Identify which cell holds the provided text, then report its (X, Y) central coordinate. 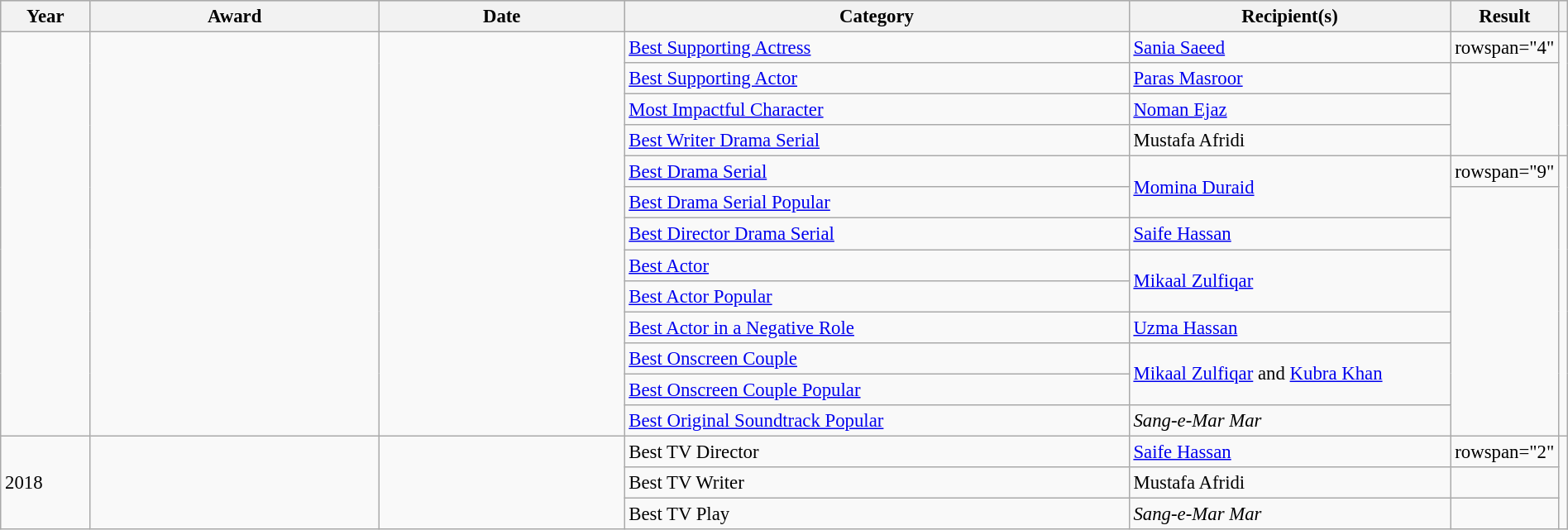
Best Onscreen Couple (877, 358)
Year (45, 17)
Best Onscreen Couple Popular (877, 389)
Noman Ejaz (1290, 110)
Mikaal Zulfiqar (1290, 281)
Most Impactful Character (877, 110)
rowspan="4" (1505, 48)
Best Supporting Actor (877, 79)
Best Original Soundtrack Popular (877, 421)
Best Supporting Actress (877, 48)
Best Actor Popular (877, 296)
Result (1505, 17)
rowspan="2" (1505, 451)
Best TV Writer (877, 483)
Recipient(s) (1290, 17)
rowspan="9" (1505, 172)
Best Actor (877, 265)
Sania Saeed (1290, 48)
Best Director Drama Serial (877, 234)
Category (877, 17)
2018 (45, 483)
Date (502, 17)
Mikaal Zulfiqar and Kubra Khan (1290, 374)
Best Actor in a Negative Role (877, 327)
Award (235, 17)
Best TV Director (877, 451)
Best TV Play (877, 513)
Uzma Hassan (1290, 327)
Momina Duraid (1290, 187)
Best Drama Serial Popular (877, 203)
Best Drama Serial (877, 172)
Best Writer Drama Serial (877, 141)
Paras Masroor (1290, 79)
